From the cell containing the given text, extract its center point as [X, Y] coordinate. 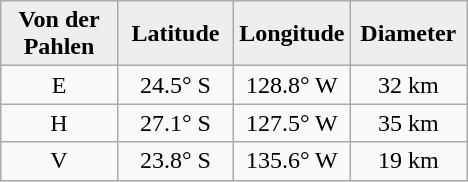
32 km [408, 85]
27.1° S [175, 123]
135.6° W [292, 161]
E [59, 85]
Von derPahlen [59, 34]
Diameter [408, 34]
127.5° W [292, 123]
H [59, 123]
35 km [408, 123]
V [59, 161]
23.8° S [175, 161]
19 km [408, 161]
Latitude [175, 34]
Longitude [292, 34]
24.5° S [175, 85]
128.8° W [292, 85]
